Identify which cell holds the provided text, then report its (X, Y) central coordinate. 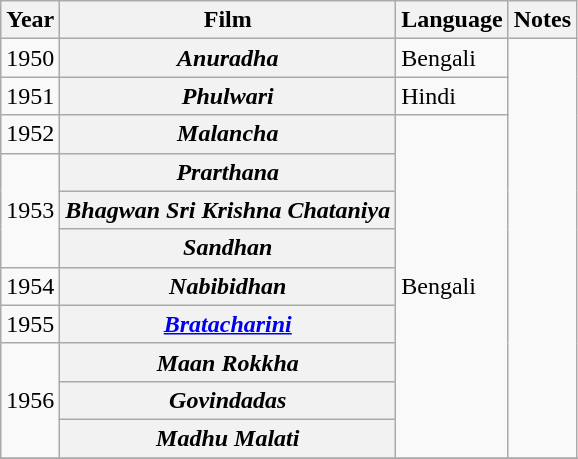
1952 (30, 134)
Bhagwan Sri Krishna Chataniya (228, 210)
Prarthana (228, 172)
Notes (542, 20)
Nabibidhan (228, 286)
Malancha (228, 134)
Phulwari (228, 96)
Hindi (452, 96)
Govindadas (228, 400)
Anuradha (228, 58)
Language (452, 20)
Bratacharini (228, 324)
Madhu Malati (228, 438)
1956 (30, 400)
1950 (30, 58)
Sandhan (228, 248)
Maan Rokkha (228, 362)
1951 (30, 96)
1954 (30, 286)
Film (228, 20)
1953 (30, 210)
1955 (30, 324)
Year (30, 20)
